Capture the cell that displays the provided text and extract its [X, Y] central coordinate. 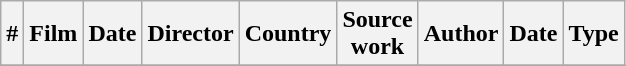
Director [190, 34]
Film [54, 34]
# [12, 34]
Sourcework [378, 34]
Country [288, 34]
Type [594, 34]
Author [461, 34]
